Scan for the cell matching the given text and deliver its [x, y] coordinate at center. 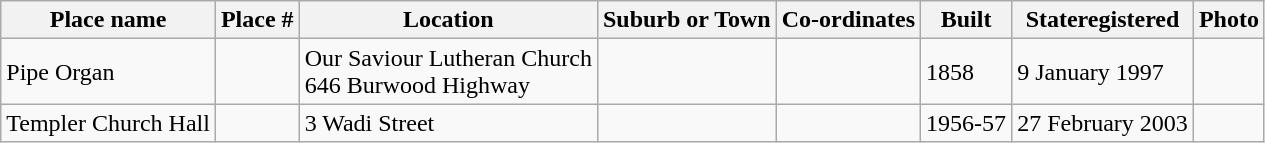
1858 [966, 72]
Place name [108, 20]
Templer Church Hall [108, 123]
Stateregistered [1103, 20]
Suburb or Town [686, 20]
9 January 1997 [1103, 72]
Pipe Organ [108, 72]
1956-57 [966, 123]
Photo [1228, 20]
27 February 2003 [1103, 123]
Built [966, 20]
Place # [257, 20]
Our Saviour Lutheran Church646 Burwood Highway [448, 72]
Location [448, 20]
Co-ordinates [848, 20]
3 Wadi Street [448, 123]
